Locate the cell with the specified text and output its [X, Y] center coordinate. 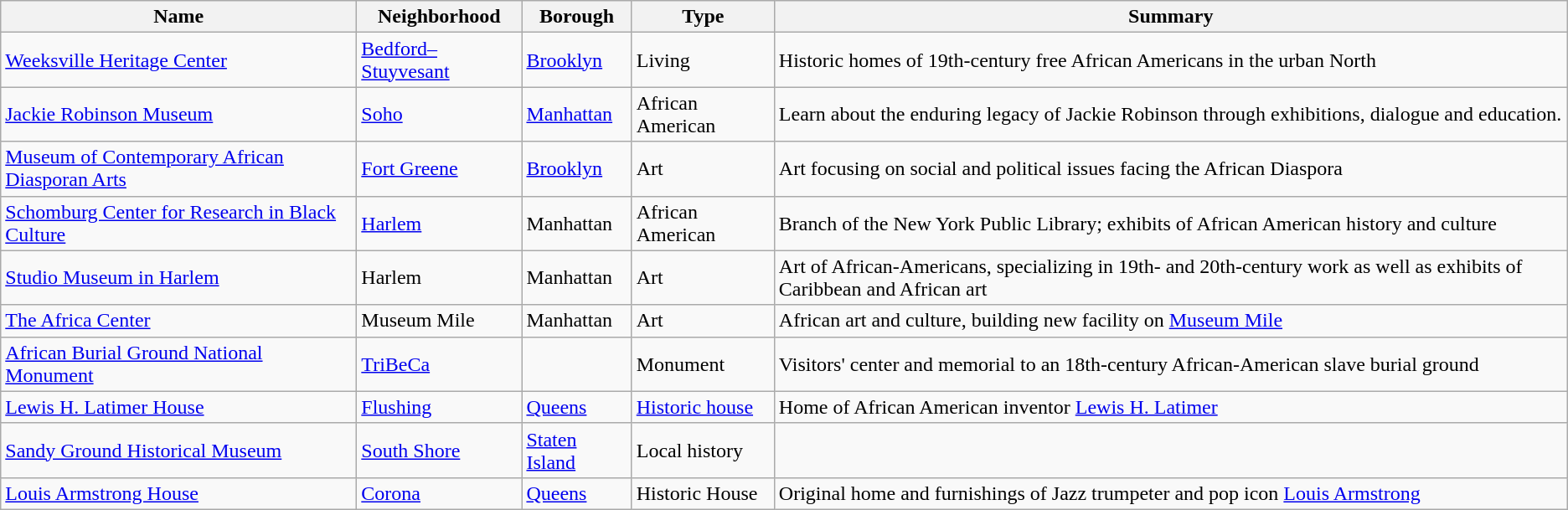
Art focusing on social and political issues facing the African Diaspora [1171, 169]
Historic homes of 19th-century free African Americans in the urban North [1171, 60]
Sandy Ground Historical Museum [179, 451]
Name [179, 17]
Corona [439, 493]
Home of African American inventor Lewis H. Latimer [1171, 407]
Type [703, 17]
Studio Museum in Harlem [179, 278]
Branch of the New York Public Library; exhibits of African American history and culture [1171, 223]
South Shore [439, 451]
Local history [703, 451]
Soho [439, 114]
Neighborhood [439, 17]
Flushing [439, 407]
Bedford–Stuyvesant [439, 60]
Living [703, 60]
Schomburg Center for Research in Black Culture [179, 223]
Louis Armstrong House [179, 493]
TriBeCa [439, 363]
Historic house [703, 407]
Lewis H. Latimer House [179, 407]
Weeksville Heritage Center [179, 60]
Visitors' center and memorial to an 18th-century African-American slave burial ground [1171, 363]
African Burial Ground National Monument [179, 363]
Art of African-Americans, specializing in 19th- and 20th-century work as well as exhibits of Caribbean and African art [1171, 278]
Borough [576, 17]
Original home and furnishings of Jazz trumpeter and pop icon Louis Armstrong [1171, 493]
African art and culture, building new facility on Museum Mile [1171, 321]
Summary [1171, 17]
Museum Mile [439, 321]
Jackie Robinson Museum [179, 114]
Fort Greene [439, 169]
Museum of Contemporary African Diasporan Arts [179, 169]
The Africa Center [179, 321]
Staten Island [576, 451]
Historic House [703, 493]
Learn about the enduring legacy of Jackie Robinson through exhibitions, dialogue and education. [1171, 114]
Monument [703, 363]
